Scan for the cell matching the given text and deliver its [x, y] coordinate at center. 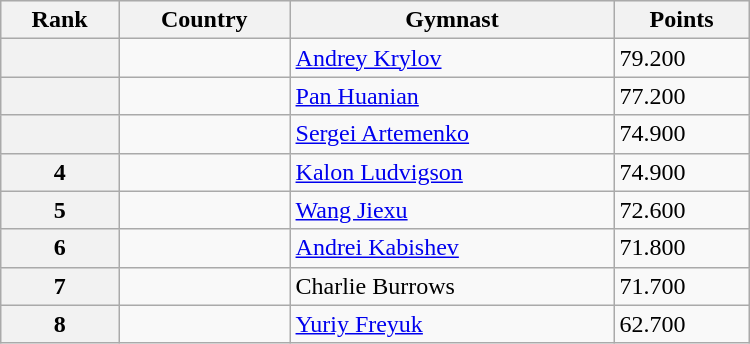
Country [204, 20]
79.200 [682, 58]
Yuriy Freyuk [452, 324]
Sergei Artemenko [452, 134]
77.200 [682, 96]
Charlie Burrows [452, 286]
Andrey Krylov [452, 58]
72.600 [682, 210]
8 [60, 324]
Rank [60, 20]
Points [682, 20]
Kalon Ludvigson [452, 172]
71.700 [682, 286]
5 [60, 210]
4 [60, 172]
Pan Huanian [452, 96]
Wang Jiexu [452, 210]
71.800 [682, 248]
Gymnast [452, 20]
Andrei Kabishev [452, 248]
62.700 [682, 324]
6 [60, 248]
7 [60, 286]
